For the text-containing cell, return its midpoint in [X, Y] coordinate format. 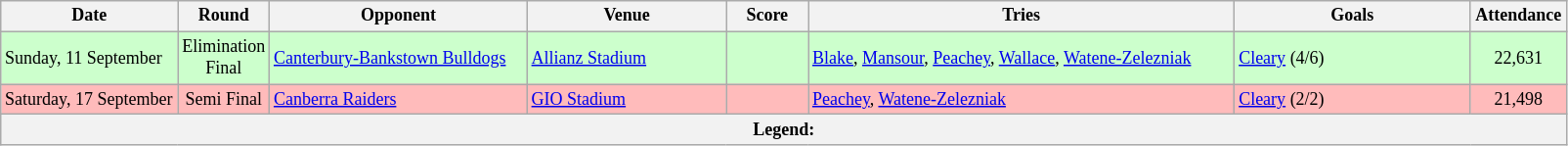
Canberra Raiders [399, 100]
Opponent [399, 16]
21,498 [1519, 100]
22,631 [1519, 58]
Allianz Stadium [627, 58]
Venue [627, 16]
Peachey, Watene-Zelezniak [1022, 100]
Date [90, 16]
Cleary (4/6) [1353, 58]
GIO Stadium [627, 100]
Blake, Mansour, Peachey, Wallace, Watene-Zelezniak [1022, 58]
Score [767, 16]
Cleary (2/2) [1353, 100]
Saturday, 17 September [90, 100]
Goals [1353, 16]
Elimination Final [224, 58]
Attendance [1519, 16]
Legend: [784, 129]
Tries [1022, 16]
Sunday, 11 September [90, 58]
Semi Final [224, 100]
Canterbury-Bankstown Bulldogs [399, 58]
Round [224, 16]
